For the text-containing cell, return its midpoint in [x, y] coordinate format. 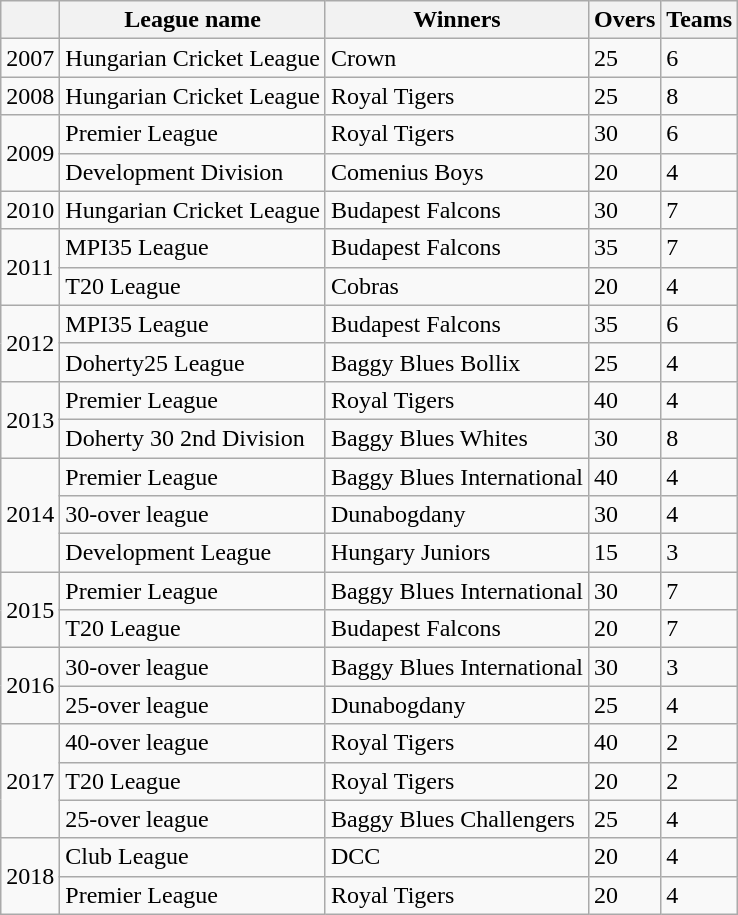
Overs [624, 20]
Winners [456, 20]
Baggy Blues Whites [456, 438]
Doherty 30 2nd Division [193, 438]
2016 [30, 686]
Comenius Boys [456, 172]
2008 [30, 96]
2017 [30, 781]
15 [624, 553]
2018 [30, 876]
40-over league [193, 743]
Baggy Blues Bollix [456, 362]
Development Division [193, 172]
Baggy Blues Challengers [456, 819]
Hungary Juniors [456, 553]
2015 [30, 610]
2012 [30, 343]
2011 [30, 267]
Cobras [456, 286]
2010 [30, 210]
2014 [30, 515]
2009 [30, 153]
Crown [456, 58]
Development League [193, 553]
Teams [700, 20]
League name [193, 20]
2013 [30, 419]
Doherty25 League [193, 362]
Club League [193, 857]
2007 [30, 58]
DCC [456, 857]
